Find where the given text appears and provide that cell's center as (X, Y) coordinate. 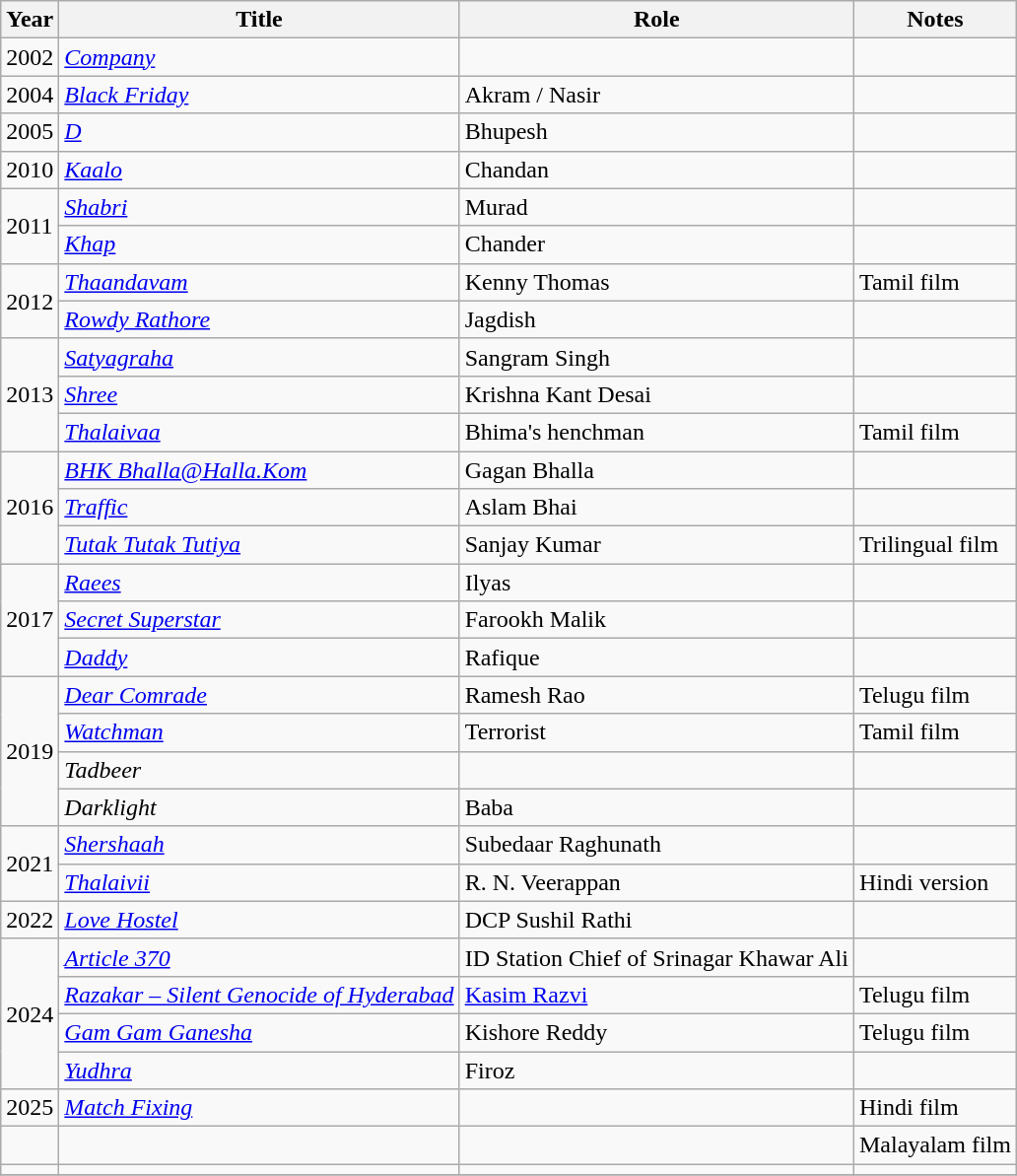
2024 (30, 1013)
Hindi film (934, 1108)
2017 (30, 620)
2025 (30, 1108)
Kasim Razvi (656, 995)
Krishna Kant Desai (656, 394)
Satyagraha (259, 357)
Thalaivii (259, 882)
Thaandavam (259, 282)
Chandan (656, 170)
Chander (656, 244)
D (259, 132)
Rafique (656, 657)
Aslam Bhai (656, 508)
ID Station Chief of Srinagar Khawar Ali (656, 957)
Notes (934, 20)
Murad (656, 207)
Raees (259, 583)
Trilingual film (934, 545)
Black Friday (259, 95)
2013 (30, 394)
Bhima's henchman (656, 432)
Firoz (656, 1070)
Shabri (259, 207)
Traffic (259, 508)
Daddy (259, 657)
Subedaar Raghunath (656, 845)
Match Fixing (259, 1108)
Title (259, 20)
2010 (30, 170)
Gagan Bhalla (656, 470)
DCP Sushil Rathi (656, 920)
Tutak Tutak Tutiya (259, 545)
Yudhra (259, 1070)
Article 370 (259, 957)
2021 (30, 864)
2019 (30, 751)
2016 (30, 508)
2012 (30, 301)
R. N. Veerappan (656, 882)
Ilyas (656, 583)
Kaalo (259, 170)
Kishore Reddy (656, 1032)
Sangram Singh (656, 357)
Kenny Thomas (656, 282)
Ramesh Rao (656, 695)
Shershaah (259, 845)
Darklight (259, 807)
2004 (30, 95)
Farookh Malik (656, 620)
Watchman (259, 732)
Sanjay Kumar (656, 545)
2005 (30, 132)
Role (656, 20)
Dear Comrade (259, 695)
Year (30, 20)
Tadbeer (259, 770)
Baba (656, 807)
Terrorist (656, 732)
BHK Bhalla@Halla.Kom (259, 470)
2011 (30, 226)
2022 (30, 920)
Bhupesh (656, 132)
Hindi version (934, 882)
Jagdish (656, 319)
Rowdy Rathore (259, 319)
Thalaivaa (259, 432)
2002 (30, 57)
Secret Superstar (259, 620)
Shree (259, 394)
Love Hostel (259, 920)
Akram / Nasir (656, 95)
Malayalam film (934, 1145)
Company (259, 57)
Gam Gam Ganesha (259, 1032)
Khap (259, 244)
Razakar – Silent Genocide of Hyderabad (259, 995)
